From the cell containing the given text, extract its center point as [x, y] coordinate. 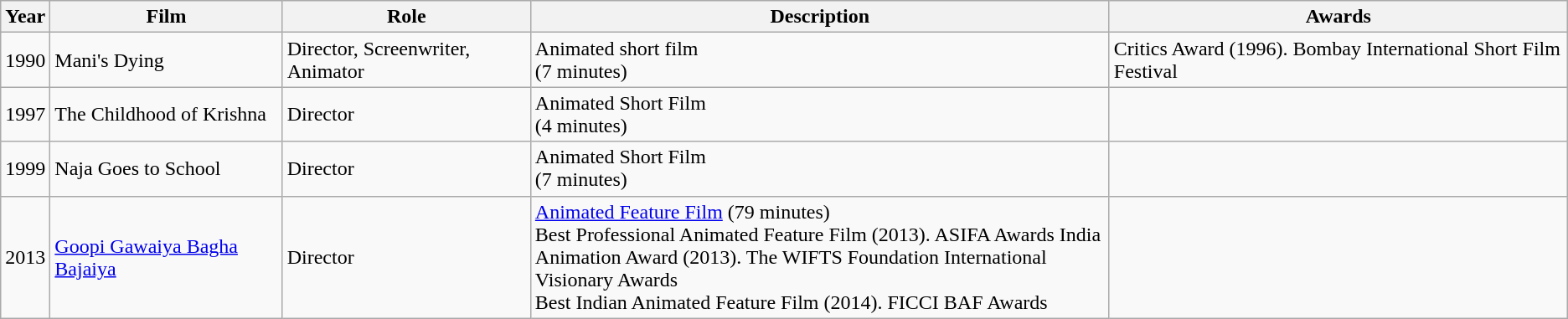
Naja Goes to School [166, 169]
Mani's Dying [166, 60]
Animated Short Film(4 minutes) [819, 114]
The Childhood of Krishna [166, 114]
Film [166, 17]
Goopi Gawaiya Bagha Bajaiya [166, 257]
2013 [25, 257]
Role [406, 17]
Director, Screenwriter, Animator [406, 60]
Description [819, 17]
Animated short film(7 minutes) [819, 60]
1990 [25, 60]
Year [25, 17]
Awards [1338, 17]
Animated Short Film(7 minutes) [819, 169]
Critics Award (1996). Bombay International Short Film Festival [1338, 60]
1999 [25, 169]
1997 [25, 114]
